Detect which cell encompasses the target text, then output its (x, y) center coordinate. 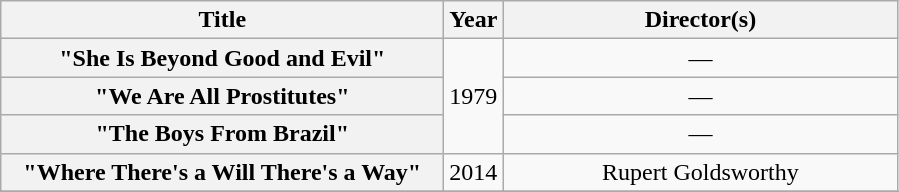
Year (474, 20)
"We Are All Prostitutes" (222, 96)
1979 (474, 96)
"The Boys From Brazil" (222, 134)
"She Is Beyond Good and Evil" (222, 58)
"Where There's a Will There's a Way" (222, 172)
Director(s) (700, 20)
2014 (474, 172)
Title (222, 20)
Rupert Goldsworthy (700, 172)
